Determine the (x, y) coordinate at the center of the cell enclosing the given text.  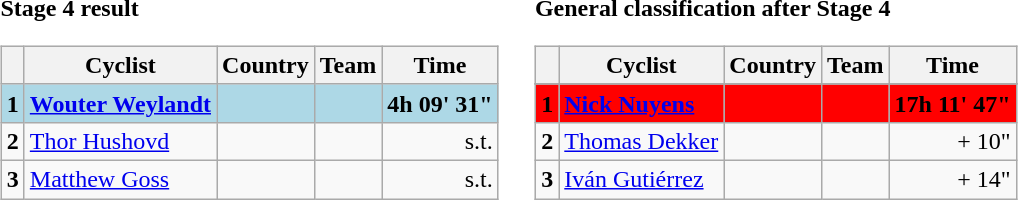
+ 14" (952, 179)
Wouter Weylandt (120, 103)
Nick Nuyens (642, 103)
Thomas Dekker (642, 141)
+ 10" (952, 141)
Thor Hushovd (120, 141)
Iván Gutiérrez (642, 179)
4h 09' 31" (440, 103)
Matthew Goss (120, 179)
17h 11' 47" (952, 103)
